Provide the (X, Y) coordinate of the cell's center where the given text is located.  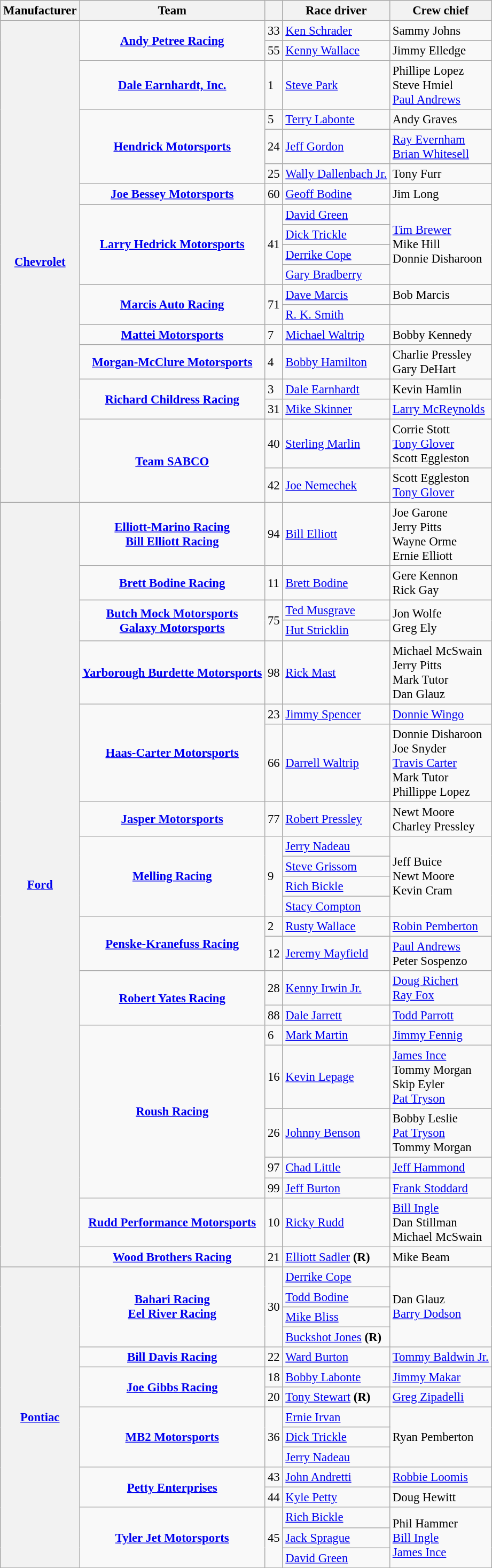
Marcis Auto Racing (172, 304)
Ricky Rudd (336, 1222)
Team SABCO (172, 461)
Jeff Burton (336, 1188)
Joe Garone Jerry Pitts Wayne Orme Ernie Elliott (440, 535)
30 (274, 1306)
22 (274, 1357)
Mike Beam (440, 1257)
Ken Schrader (336, 31)
71 (274, 304)
16 (274, 1077)
Ray Evernham Brian Whitesell (440, 147)
11 (274, 583)
Jimmy Elledge (440, 51)
Robin Pemberton (440, 926)
77 (274, 819)
Mark Martin (336, 1035)
Jimmy Spencer (336, 714)
Tyler Jet Motorsports (172, 1538)
Johnny Benson (336, 1134)
Joe Nemechek (336, 486)
Todd Parrott (440, 1016)
Tim Brewer Mike Hill Donnie Disharoon (440, 244)
Hendrick Motorsports (172, 147)
Geoff Bodine (336, 194)
18 (274, 1377)
Tommy Baldwin Jr. (440, 1357)
Jim Long (440, 194)
75 (274, 620)
Steve Grissom (336, 866)
Greg Zipadelli (440, 1397)
Ernie Irvan (336, 1417)
Penske-Kranefuss Racing (172, 944)
Tony Stewart (R) (336, 1397)
28 (274, 988)
98 (274, 672)
Frank Stoddard (440, 1188)
Rusty Wallace (336, 926)
Donnie Wingo (440, 714)
Larry Hedrick Motorsports (172, 244)
Andy Petree Racing (172, 41)
R. K. Smith (336, 315)
Robert Pressley (336, 819)
Ted Musgrave (336, 611)
Haas-Carter Motorsports (172, 753)
Michael McSwain Jerry Pitts Mark Tutor Dan Glauz (440, 672)
26 (274, 1134)
Gary Bradberry (336, 274)
Manufacturer (40, 11)
88 (274, 1016)
55 (274, 51)
Race driver (336, 11)
Bobby Labonte (336, 1377)
Joe Gibbs Racing (172, 1387)
45 (274, 1538)
Mike Bliss (336, 1317)
Paul Andrews Peter Sospenzo (440, 954)
Sterling Marlin (336, 444)
Robbie Loomis (440, 1477)
Ryan Pemberton (440, 1438)
3 (274, 389)
Terry Labonte (336, 120)
5 (274, 120)
99 (274, 1188)
Dale Earnhardt (336, 389)
Richard Childress Racing (172, 399)
25 (274, 175)
33 (274, 31)
Dale Earnhardt, Inc. (172, 85)
Elliott Sadler (R) (336, 1257)
41 (274, 244)
Phillipe Lopez Steve Hmiel Paul Andrews (440, 85)
Jeff Gordon (336, 147)
Robert Yates Racing (172, 998)
Wally Dallenbach Jr. (336, 175)
Charlie Pressley Gary DeHart (440, 362)
Chevrolet (40, 262)
Michael Waltrip (336, 335)
Jimmy Fennig (440, 1035)
Bill Elliott (336, 535)
Dan Glauz Barry Dodson (440, 1306)
James Ince Tommy Morgan Skip Eyler Pat Tryson (440, 1077)
Jasper Motorsports (172, 819)
Bill Davis Racing (172, 1357)
Jimmy Makar (440, 1377)
42 (274, 486)
Kevin Lepage (336, 1077)
Ford (40, 885)
John Andretti (336, 1477)
36 (274, 1438)
Darrell Waltrip (336, 763)
Mike Skinner (336, 409)
Stacy Compton (336, 906)
Ward Burton (336, 1357)
Pontiac (40, 1417)
Doug Hewitt (440, 1498)
Yarborough Burdette Motorsports (172, 672)
Chad Little (336, 1168)
Petty Enterprises (172, 1487)
Scott Eggleston Tony Glover (440, 486)
Jon Wolfe Greg Ely (440, 620)
Kenny Wallace (336, 51)
Kenny Irwin Jr. (336, 988)
Jack Sprague (336, 1538)
20 (274, 1397)
Bahari RacingEel River Racing (172, 1306)
Andy Graves (440, 120)
Bill Ingle Dan Stillman Michael McSwain (440, 1222)
Jeff Hammond (440, 1168)
97 (274, 1168)
Kyle Petty (336, 1498)
MB2 Motorsports (172, 1438)
94 (274, 535)
Newt Moore Charley Pressley (440, 819)
31 (274, 409)
Steve Park (336, 85)
4 (274, 362)
Buckshot Jones (R) (336, 1337)
Mattei Motorsports (172, 335)
Joe Bessey Motorsports (172, 194)
Jeremy Mayfield (336, 954)
Donnie Disharoon Joe Snyder Travis Carter Mark Tutor Phillippe Lopez (440, 763)
60 (274, 194)
Melling Racing (172, 876)
Todd Bodine (336, 1297)
43 (274, 1477)
Brett Bodine Racing (172, 583)
Doug Richert Ray Fox (440, 988)
12 (274, 954)
21 (274, 1257)
Gere Kennon Rick Gay (440, 583)
6 (274, 1035)
Bobby Leslie Pat Tryson Tommy Morgan (440, 1134)
Bobby Hamilton (336, 362)
2 (274, 926)
Kevin Hamlin (440, 389)
Rudd Performance Motorsports (172, 1222)
Phil Hammer Bill Ingle James Ince (440, 1538)
Corrie Stott Tony Glover Scott Eggleston (440, 444)
Roush Racing (172, 1111)
66 (274, 763)
40 (274, 444)
Larry McReynolds (440, 409)
Rick Mast (336, 672)
Dave Marcis (336, 295)
Jeff Buice Newt Moore Kevin Cram (440, 876)
Brett Bodine (336, 583)
Bob Marcis (440, 295)
Team (172, 11)
23 (274, 714)
9 (274, 876)
10 (274, 1222)
44 (274, 1498)
Bobby Kennedy (440, 335)
Morgan-McClure Motorsports (172, 362)
1 (274, 85)
Crew chief (440, 11)
Dale Jarrett (336, 1016)
Sammy Johns (440, 31)
Butch Mock MotorsportsGalaxy Motorsports (172, 620)
24 (274, 147)
Elliott-Marino RacingBill Elliott Racing (172, 535)
Hut Stricklin (336, 631)
Tony Furr (440, 175)
Wood Brothers Racing (172, 1257)
7 (274, 335)
